Provide the [x, y] coordinate of the cell's center where the given text is located.  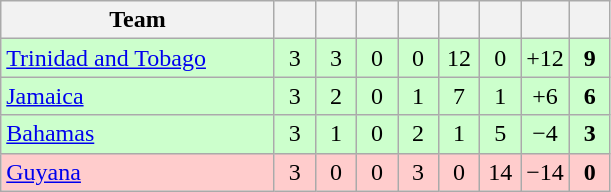
Bahamas [138, 134]
Team [138, 20]
9 [590, 58]
5 [500, 134]
14 [500, 172]
Jamaica [138, 96]
−4 [546, 134]
12 [460, 58]
6 [590, 96]
7 [460, 96]
+12 [546, 58]
+6 [546, 96]
Guyana [138, 172]
Trinidad and Tobago [138, 58]
−14 [546, 172]
